Detect which cell encompasses the target text, then output its (X, Y) center coordinate. 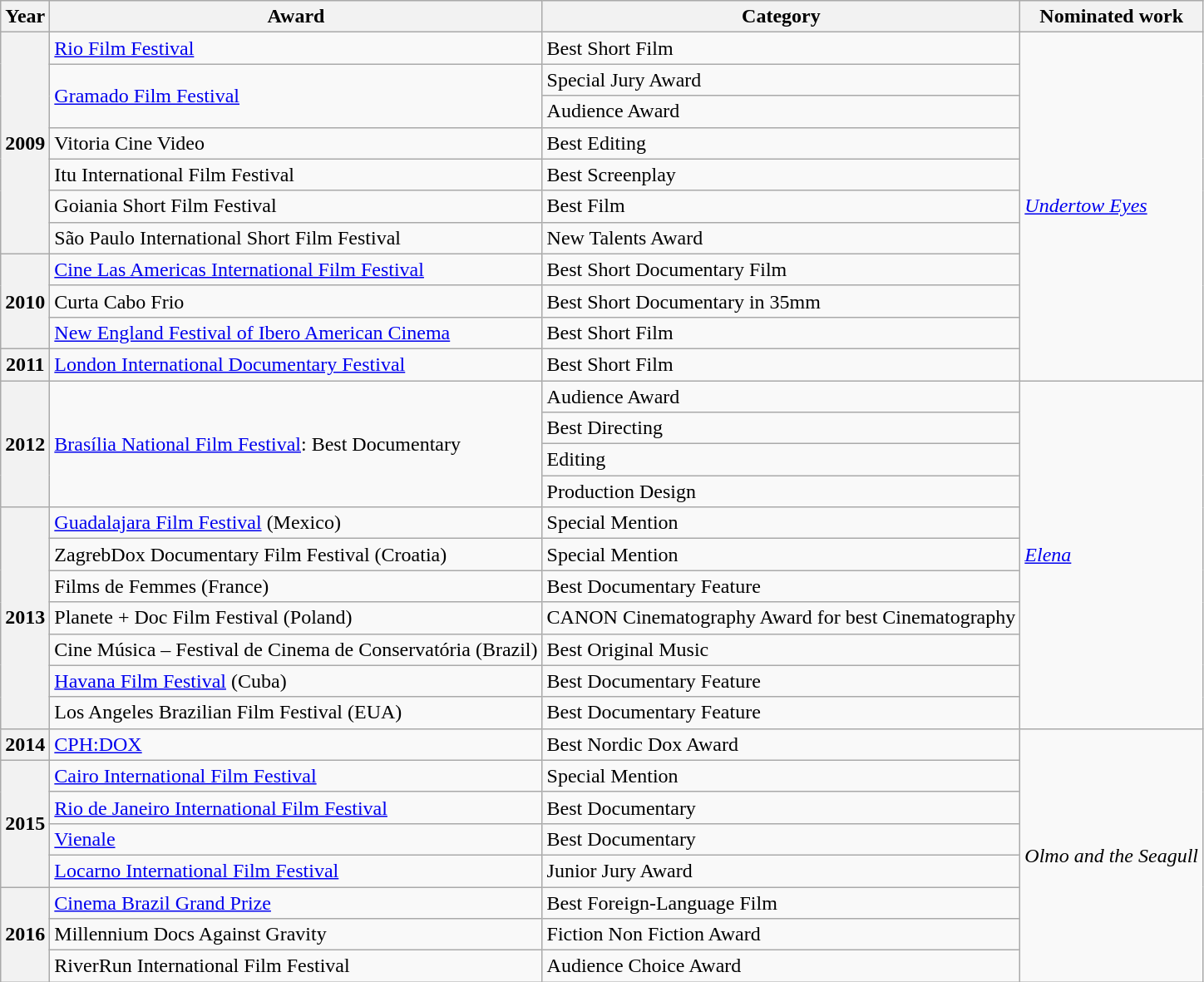
2010 (25, 301)
Curta Cabo Frio (296, 301)
Films de Femmes (France) (296, 586)
Junior Jury Award (782, 871)
ZagrebDox Documentary Film Festival (Croatia) (296, 555)
Vitoria Cine Video (296, 143)
Cine Música – Festival de Cinema de Conservatória (Brazil) (296, 649)
Audience Choice Award (782, 966)
Fiction Non Fiction Award (782, 935)
CPH:DOX (296, 744)
Best Directing (782, 428)
Award (296, 17)
Year (25, 17)
São Paulo International Short Film Festival (296, 238)
Best Foreign-Language Film (782, 902)
Production Design (782, 491)
2009 (25, 143)
Brasília National Film Festival: Best Documentary (296, 444)
Guadalajara Film Festival (Mexico) (296, 523)
Locarno International Film Festival (296, 871)
Vienale (296, 839)
Cine Las Americas International Film Festival (296, 269)
Itu International Film Festival (296, 175)
CANON Cinematography Award for best Cinematography (782, 618)
Rio de Janeiro International Film Festival (296, 807)
2013 (25, 618)
Undertow Eyes (1112, 206)
Editing (782, 460)
RiverRun International Film Festival (296, 966)
Cinema Brazil Grand Prize (296, 902)
New Talents Award (782, 238)
Best Screenplay (782, 175)
Cairo International Film Festival (296, 776)
2016 (25, 934)
Rio Film Festival (296, 48)
Best Film (782, 206)
Los Angeles Brazilian Film Festival (EUA) (296, 713)
Best Nordic Dox Award (782, 744)
Best Short Documentary Film (782, 269)
London International Documentary Festival (296, 364)
Special Jury Award (782, 80)
Nominated work (1112, 17)
Havana Film Festival (Cuba) (296, 681)
2012 (25, 444)
Category (782, 17)
New England Festival of Ibero American Cinema (296, 333)
2011 (25, 364)
2014 (25, 744)
Millennium Docs Against Gravity (296, 935)
Planete + Doc Film Festival (Poland) (296, 618)
Olmo and the Seagull (1112, 855)
Best Short Documentary in 35mm (782, 301)
Best Original Music (782, 649)
Best Editing (782, 143)
Gramado Film Festival (296, 96)
Elena (1112, 555)
2015 (25, 823)
Goiania Short Film Festival (296, 206)
